Search for the cell housing the specified text and yield its [X, Y] center coordinate. 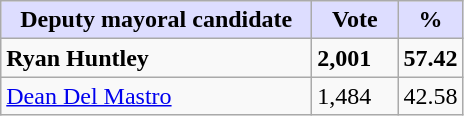
Dean Del Mastro [156, 96]
57.42 [430, 58]
Vote [355, 20]
2,001 [355, 58]
42.58 [430, 96]
1,484 [355, 96]
% [430, 20]
Ryan Huntley [156, 58]
Deputy mayoral candidate [156, 20]
